Scan for the cell matching the given text and deliver its [x, y] coordinate at center. 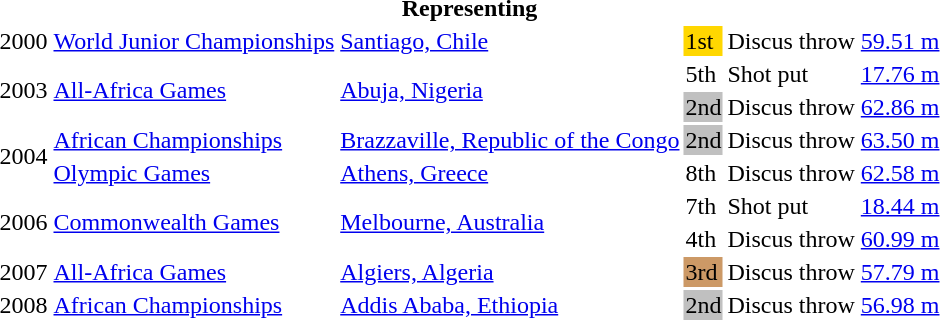
8th [704, 173]
Santiago, Chile [510, 41]
3rd [704, 272]
Melbourne, Australia [510, 222]
Brazzaville, Republic of the Congo [510, 140]
7th [704, 206]
Commonwealth Games [194, 222]
Abuja, Nigeria [510, 90]
Algiers, Algeria [510, 272]
World Junior Championships [194, 41]
4th [704, 239]
5th [704, 74]
Addis Ababa, Ethiopia [510, 305]
Olympic Games [194, 173]
Athens, Greece [510, 173]
1st [704, 41]
